Pinpoint the cell where the given text exists, returning its (x, y) midpoint coordinate. 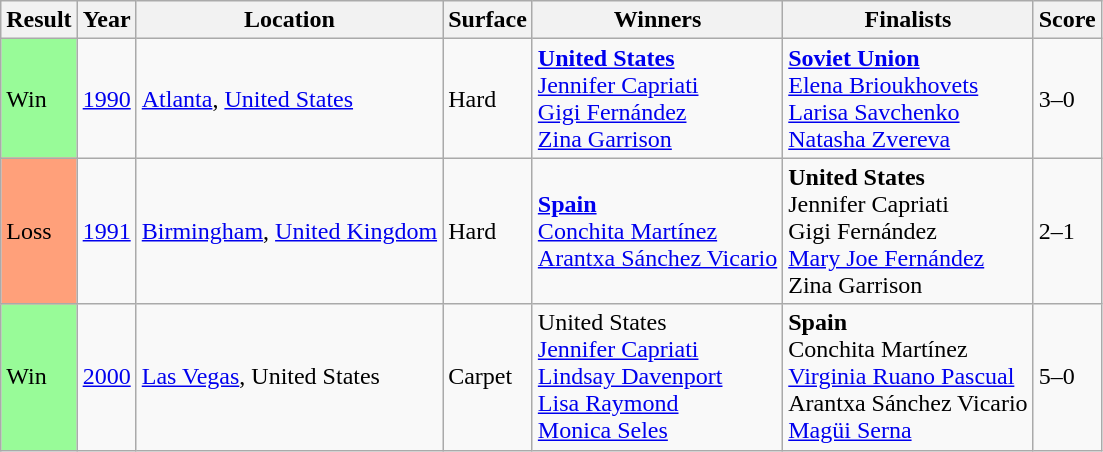
Score (1067, 20)
Surface (488, 20)
1990 (106, 98)
Spain Conchita Martínez Virginia Ruano Pascual Arantxa Sánchez Vicario Magüi Serna (908, 377)
2000 (106, 377)
Year (106, 20)
United States Jennifer Capriati Lindsay Davenport Lisa Raymond Monica Seles (657, 377)
2–1 (1067, 231)
Location (289, 20)
Soviet Union Elena Brioukhovets Larisa Savchenko Natasha Zvereva (908, 98)
Result (39, 20)
Birmingham, United Kingdom (289, 231)
Carpet (488, 377)
3–0 (1067, 98)
Atlanta, United States (289, 98)
Loss (39, 231)
1991 (106, 231)
Finalists (908, 20)
United States Jennifer Capriati Gigi Fernández Mary Joe Fernández Zina Garrison (908, 231)
Spain Conchita Martínez Arantxa Sánchez Vicario (657, 231)
Las Vegas, United States (289, 377)
Winners (657, 20)
5–0 (1067, 377)
United States Jennifer Capriati Gigi Fernández Zina Garrison (657, 98)
